Capture the cell that displays the provided text and extract its [X, Y] central coordinate. 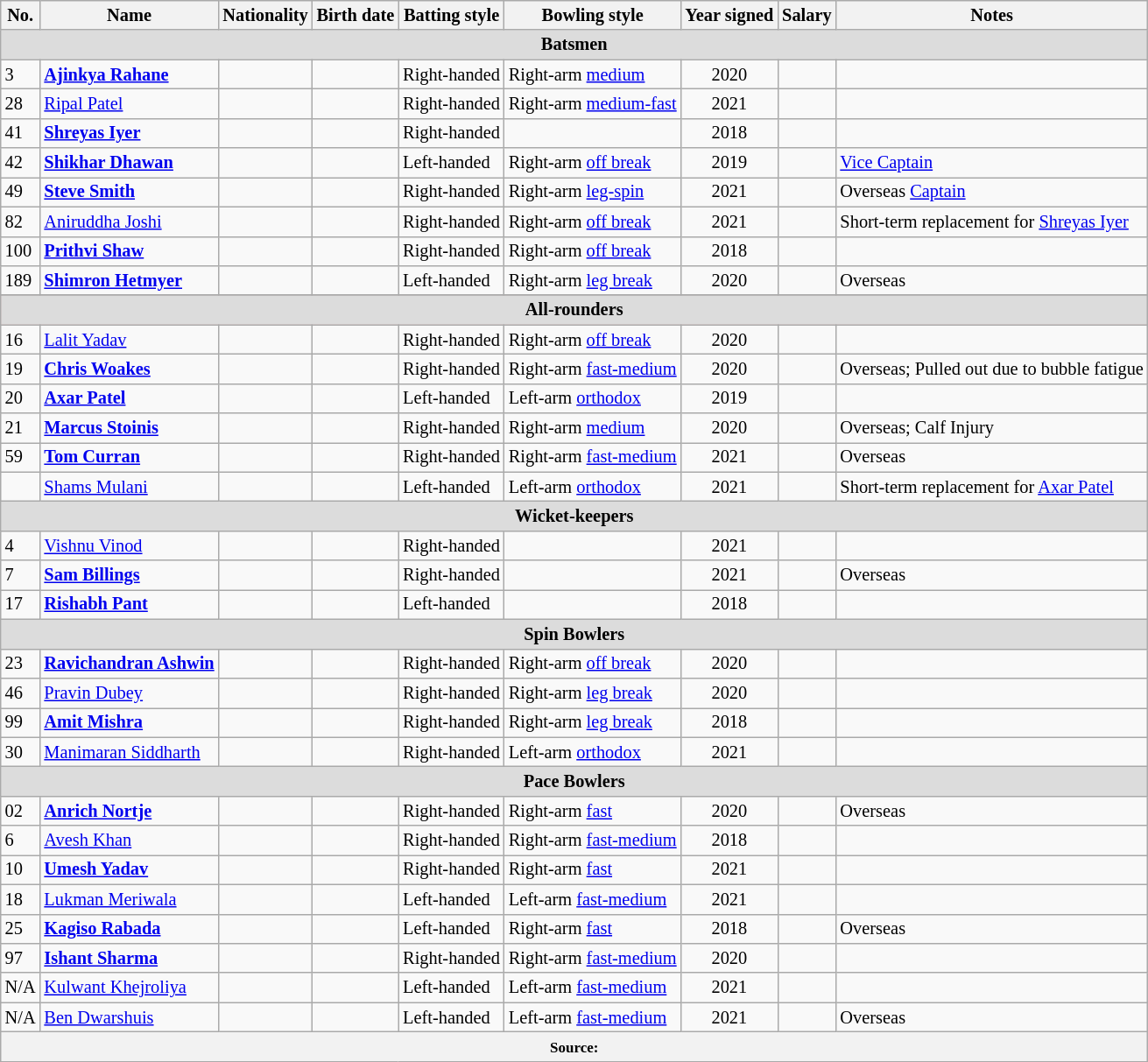
25 [21, 929]
Source: [574, 1046]
4 [21, 545]
Ravichandran Ashwin [130, 664]
Overseas; Calf Injury [992, 428]
Shams Mulani [130, 487]
Ajinkya Rahane [130, 74]
Kulwant Khejroliya [130, 988]
Batsmen [574, 45]
Prithvi Shaw [130, 251]
6 [21, 840]
Notes [992, 15]
100 [21, 251]
Ripal Patel [130, 103]
Batting style [452, 15]
20 [21, 398]
Manimaran Siddharth [130, 752]
42 [21, 163]
7 [21, 575]
82 [21, 222]
21 [21, 428]
Right-arm leg-spin [593, 192]
Nationality [266, 15]
Spin Bowlers [574, 634]
Marcus Stoinis [130, 428]
Amit Mishra [130, 722]
46 [21, 693]
Umesh Yadav [130, 869]
Bowling style [593, 15]
Shimron Hetmyer [130, 280]
Ben Dwarshuis [130, 1017]
Short-term replacement for Shreyas Iyer [992, 222]
Short-term replacement for Axar Patel [992, 487]
49 [21, 192]
No. [21, 15]
Lalit Yadav [130, 340]
3 [21, 74]
Birth date [356, 15]
Chris Woakes [130, 369]
02 [21, 811]
Shreyas Iyer [130, 133]
30 [21, 752]
All-rounders [574, 310]
Vishnu Vinod [130, 545]
Axar Patel [130, 398]
Rishabh Pant [130, 604]
10 [21, 869]
23 [21, 664]
Kagiso Rabada [130, 929]
Ishant Sharma [130, 958]
99 [21, 722]
19 [21, 369]
Overseas; Pulled out due to bubble fatigue [992, 369]
Shikhar Dhawan [130, 163]
Avesh Khan [130, 840]
28 [21, 103]
Aniruddha Joshi [130, 222]
Year signed [730, 15]
Name [130, 15]
18 [21, 899]
Vice Captain [992, 163]
Salary [806, 15]
Sam Billings [130, 575]
189 [21, 280]
97 [21, 958]
Overseas Captain [992, 192]
59 [21, 457]
Pace Bowlers [574, 781]
Pravin Dubey [130, 693]
17 [21, 604]
Steve Smith [130, 192]
41 [21, 133]
Right-arm medium-fast [593, 103]
Anrich Nortje [130, 811]
Tom Curran [130, 457]
16 [21, 340]
Lukman Meriwala [130, 899]
Wicket-keepers [574, 516]
